For the text-containing cell, return its midpoint in (x, y) coordinate format. 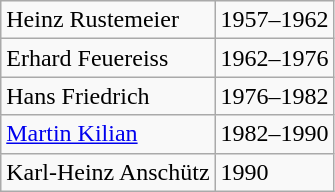
Hans Friedrich (108, 96)
1982–1990 (274, 134)
1990 (274, 172)
Heinz Rustemeier (108, 20)
1976–1982 (274, 96)
1957–1962 (274, 20)
1962–1976 (274, 58)
Martin Kilian (108, 134)
Karl-Heinz Anschütz (108, 172)
Erhard Feuereiss (108, 58)
